Find where the given text appears and provide that cell's center as [x, y] coordinate. 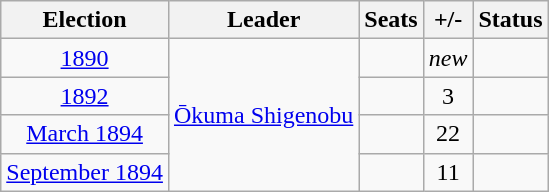
Status [510, 20]
Ōkuma Shigenobu [263, 115]
Seats [391, 20]
Leader [263, 20]
Election [85, 20]
new [448, 58]
3 [448, 96]
September 1894 [85, 172]
+/- [448, 20]
22 [448, 134]
1892 [85, 96]
11 [448, 172]
March 1894 [85, 134]
1890 [85, 58]
